Provide the (X, Y) coordinate of the cell's center where the given text is located.  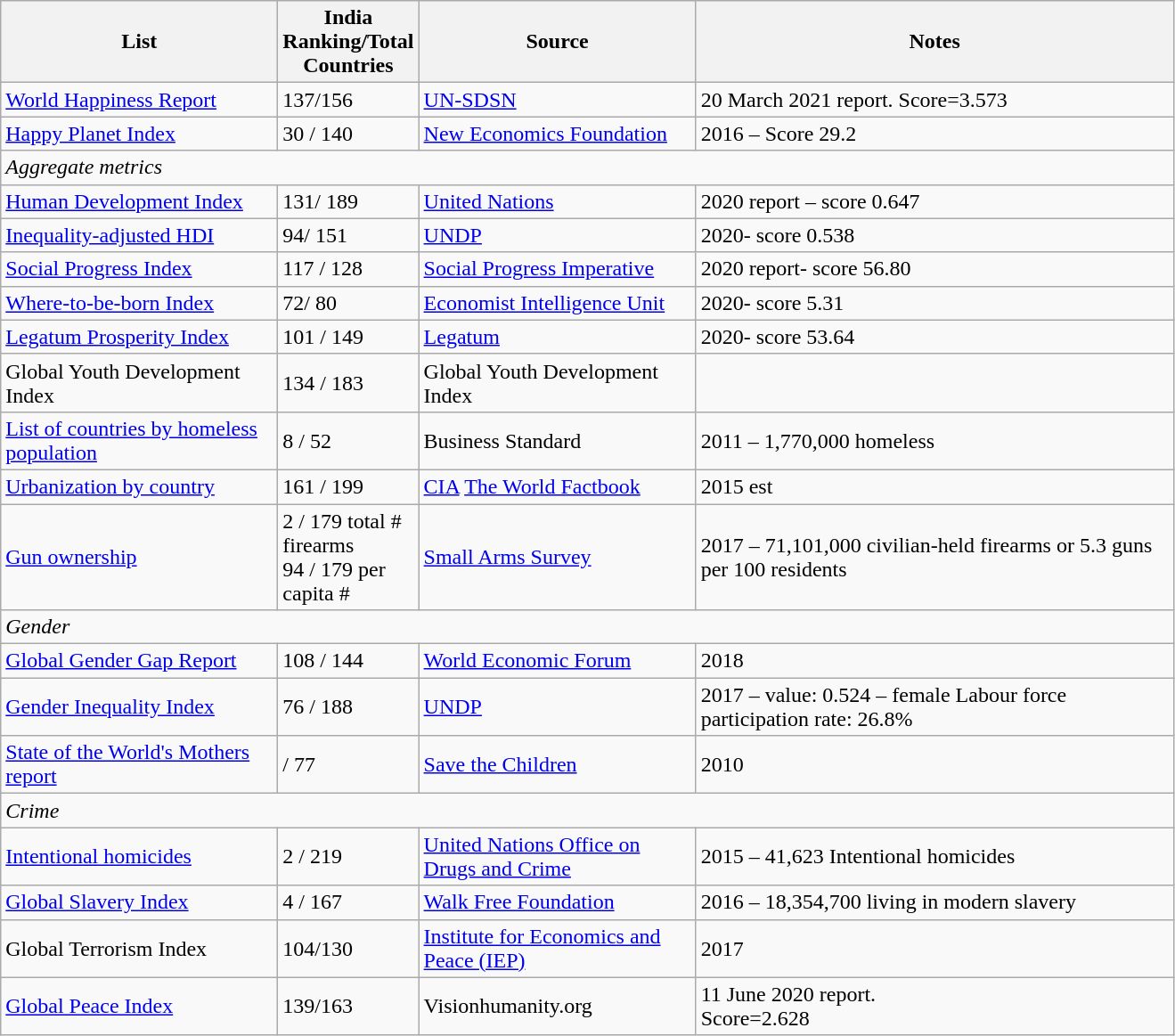
List of countries by homeless population (139, 440)
New Economics Foundation (558, 134)
2016 – Score 29.2 (934, 134)
139/163 (348, 1007)
CIA The World Factbook (558, 486)
Institute for Economics and Peace (IEP) (558, 948)
20 March 2021 report. Score=3.573 (934, 100)
Economist Intelligence Unit (558, 303)
2016 – 18,354,700 living in modern slavery (934, 902)
2011 – 1,770,000 homeless (934, 440)
Human Development Index (139, 201)
Intentional homicides (139, 857)
2018 (934, 661)
Save the Children (558, 764)
Source (558, 42)
Global Slavery Index (139, 902)
108 / 144 (348, 661)
Gun ownership (139, 558)
2015 – 41,623 Intentional homicides (934, 857)
United Nations (558, 201)
India Ranking/Total Countries (348, 42)
UN-SDSN (558, 100)
2020- score 5.31 (934, 303)
Legatum Prosperity Index (139, 337)
Gender Inequality Index (139, 707)
World Economic Forum (558, 661)
Global Peace Index (139, 1007)
2015 est (934, 486)
Legatum (558, 337)
4 / 167 (348, 902)
104/130 (348, 948)
Gender (587, 627)
Happy Planet Index (139, 134)
2017 (934, 948)
117 / 128 (348, 269)
World Happiness Report (139, 100)
Visionhumanity.org (558, 1007)
Walk Free Foundation (558, 902)
Global Gender Gap Report (139, 661)
11 June 2020 report.Score=2.628 (934, 1007)
Small Arms Survey (558, 558)
30 / 140 (348, 134)
Where-to-be-born Index (139, 303)
Crime (587, 811)
Business Standard (558, 440)
List (139, 42)
94/ 151 (348, 235)
2020- score 53.64 (934, 337)
2010 (934, 764)
Urbanization by country (139, 486)
161 / 199 (348, 486)
72/ 80 (348, 303)
Global Terrorism Index (139, 948)
Notes (934, 42)
2 / 219 (348, 857)
134 / 183 (348, 383)
Social Progress Index (139, 269)
State of the World's Mothers report (139, 764)
Aggregate metrics (587, 167)
101 / 149 (348, 337)
76 / 188 (348, 707)
Inequality-adjusted HDI (139, 235)
8 / 52 (348, 440)
2 / 179 total # firearms94 / 179 per capita # (348, 558)
Social Progress Imperative (558, 269)
/ 77 (348, 764)
2017 – 71,101,000 civilian-held firearms or 5.3 guns per 100 residents (934, 558)
2017 – value: 0.524 – female Labour force participation rate: 26.8% (934, 707)
137/156 (348, 100)
2020 report- score 56.80 (934, 269)
2020 report – score 0.647 (934, 201)
2020- score 0.538 (934, 235)
131/ 189 (348, 201)
United Nations Office on Drugs and Crime (558, 857)
